For the text-containing cell, return its midpoint in [x, y] coordinate format. 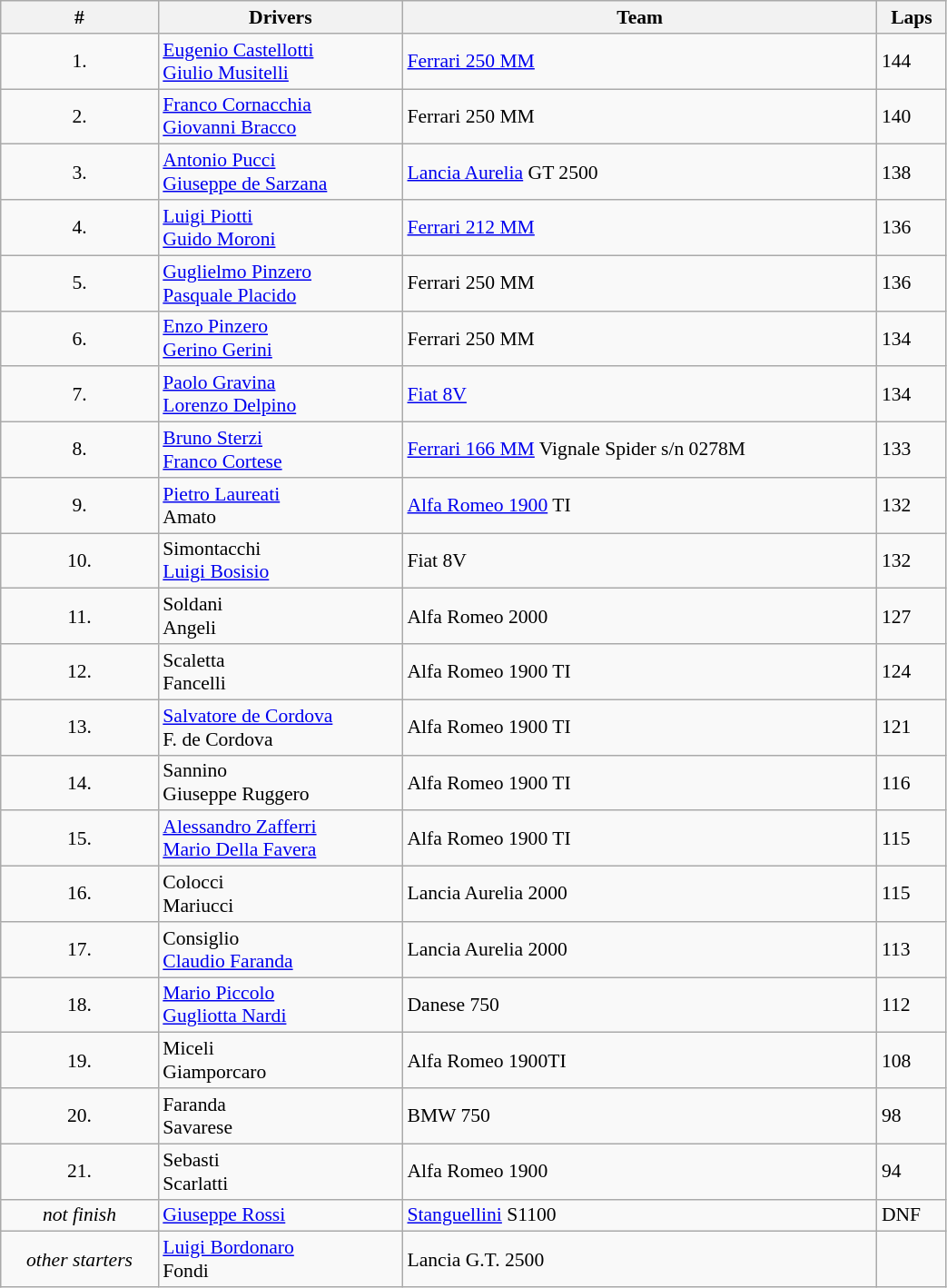
Eugenio Castellotti Giulio Musitelli [280, 62]
Enzo Pinzero Gerino Gerini [280, 338]
113 [912, 950]
20. [80, 1115]
# [80, 17]
7. [80, 394]
Alfa Romeo 1900 [639, 1172]
4. [80, 227]
3. [80, 173]
21. [80, 1172]
Miceli Giamporcaro [280, 1061]
15. [80, 839]
Drivers [280, 17]
Alfa Romeo 2000 [639, 616]
Faranda Savarese [280, 1115]
Consiglio Claudio Faranda [280, 950]
10. [80, 561]
16. [80, 894]
Colocci Mariucci [280, 894]
Luigi Bordonaro Fondi [280, 1259]
BMW 750 [639, 1115]
Giuseppe Rossi [280, 1215]
1. [80, 62]
124 [912, 672]
DNF [912, 1215]
9. [80, 505]
Alessandro Zafferri Mario Della Favera [280, 839]
Guglielmo Pinzero Pasquale Placido [280, 283]
Sebasti Scarlatti [280, 1172]
Salvatore de Cordova F. de Cordova [280, 727]
Pietro Laureati Amato [280, 505]
Laps [912, 17]
121 [912, 727]
144 [912, 62]
11. [80, 616]
108 [912, 1061]
Stanguellini S1100 [639, 1215]
Ferrari 212 MM [639, 227]
13. [80, 727]
Soldani Angeli [280, 616]
98 [912, 1115]
127 [912, 616]
Alfa Romeo 1900TI [639, 1061]
other starters [80, 1259]
Simontacchi Luigi Bosisio [280, 561]
Lancia G.T. 2500 [639, 1259]
Bruno Sterzi Franco Cortese [280, 451]
Ferrari 166 MM Vignale Spider s/n 0278M [639, 451]
Franco Cornacchia Giovanni Bracco [280, 116]
140 [912, 116]
19. [80, 1061]
Team [639, 17]
Sannino Giuseppe Ruggero [280, 783]
133 [912, 451]
Scaletta Fancelli [280, 672]
6. [80, 338]
138 [912, 173]
94 [912, 1172]
18. [80, 1005]
14. [80, 783]
12. [80, 672]
5. [80, 283]
Danese 750 [639, 1005]
not finish [80, 1215]
Luigi Piotti Guido Moroni [280, 227]
2. [80, 116]
112 [912, 1005]
Mario Piccolo Gugliotta Nardi [280, 1005]
17. [80, 950]
8. [80, 451]
Antonio Pucci Giuseppe de Sarzana [280, 173]
Paolo Gravina Lorenzo Delpino [280, 394]
116 [912, 783]
Lancia Aurelia GT 2500 [639, 173]
